Output the (x, y) coordinate of the center of the cell containing the given text.  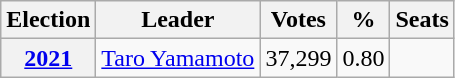
Taro Yamamoto (178, 58)
37,299 (298, 58)
Leader (178, 20)
2021 (48, 58)
Election (48, 20)
Seats (422, 20)
0.80 (364, 58)
Votes (298, 20)
% (364, 20)
